Search for the cell housing the specified text and yield its (X, Y) center coordinate. 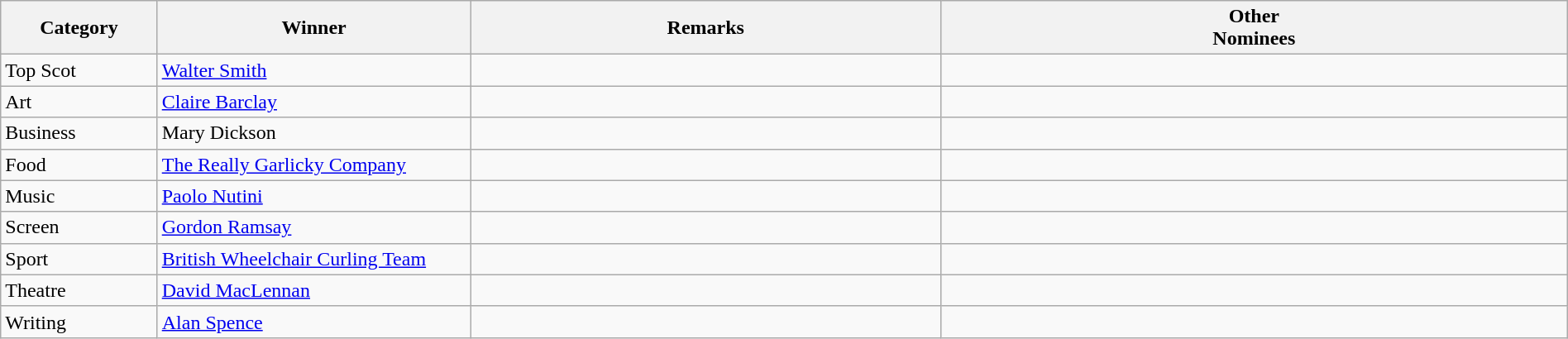
Mary Dickson (314, 133)
Art (79, 102)
Winner (314, 28)
Claire Barclay (314, 102)
Writing (79, 322)
David MacLennan (314, 290)
British Wheelchair Curling Team (314, 259)
Food (79, 165)
The Really Garlicky Company (314, 165)
Walter Smith (314, 70)
Category (79, 28)
Top Scot (79, 70)
Sport (79, 259)
OtherNominees (1254, 28)
Gordon Ramsay (314, 227)
Remarks (705, 28)
Theatre (79, 290)
Business (79, 133)
Paolo Nutini (314, 196)
Music (79, 196)
Alan Spence (314, 322)
Screen (79, 227)
